Locate the cell with the specified text and output its (X, Y) center coordinate. 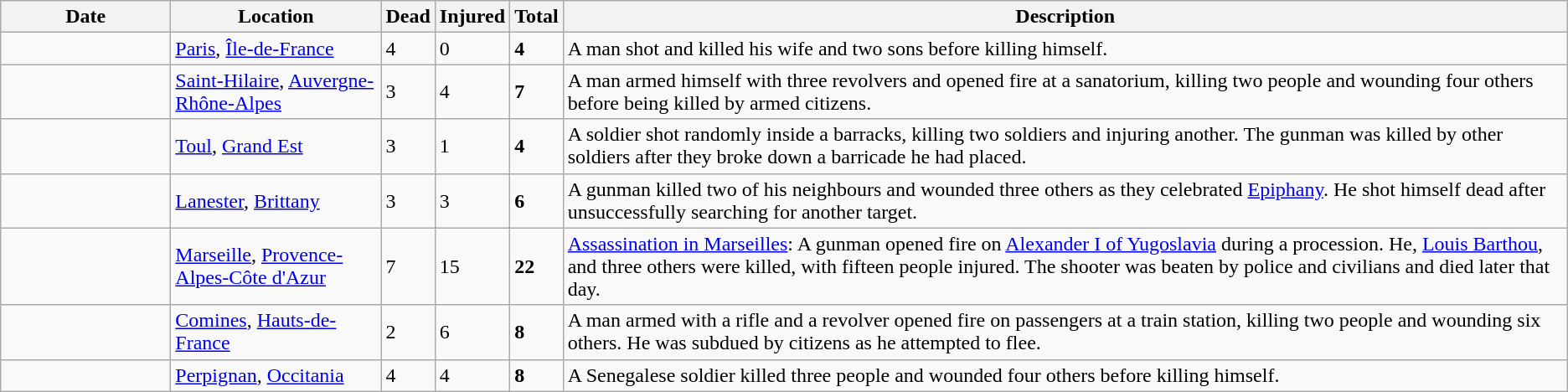
1 (472, 146)
2 (408, 332)
Comines, Hauts-de-France (276, 332)
Injured (472, 17)
Date (85, 17)
A Senegalese soldier killed three people and wounded four others before killing himself. (1065, 375)
Marseille, Provence-Alpes-Côte d'Azur (276, 266)
Dead (408, 17)
Toul, Grand Est (276, 146)
Saint-Hilaire, Auvergne-Rhône-Alpes (276, 92)
0 (472, 49)
Lanester, Brittany (276, 201)
A man shot and killed his wife and two sons before killing himself. (1065, 49)
Perpignan, Occitania (276, 375)
15 (472, 266)
22 (537, 266)
Description (1065, 17)
Total (537, 17)
Location (276, 17)
Paris, Île-de-France (276, 49)
